For the text-containing cell, return its midpoint in (X, Y) coordinate format. 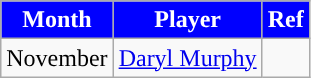
Player (188, 20)
Ref (286, 20)
Daryl Murphy (188, 58)
November (57, 58)
Month (57, 20)
